From the cell containing the given text, extract its center point as (x, y) coordinate. 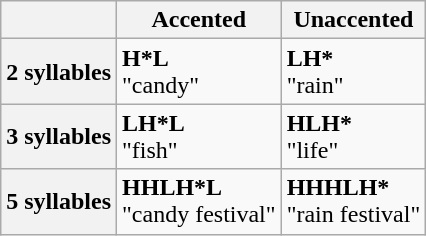
LH* "rain" (354, 72)
Unaccented (354, 20)
3 syllables (59, 136)
5 syllables (59, 202)
LH*L "fish" (200, 136)
HHLH*L "candy festival" (200, 202)
H*L "candy" (200, 72)
2 syllables (59, 72)
HHHLH* "rain festival" (354, 202)
HLH* "life" (354, 136)
Accented (200, 20)
